From the cell containing the given text, extract its center point as [x, y] coordinate. 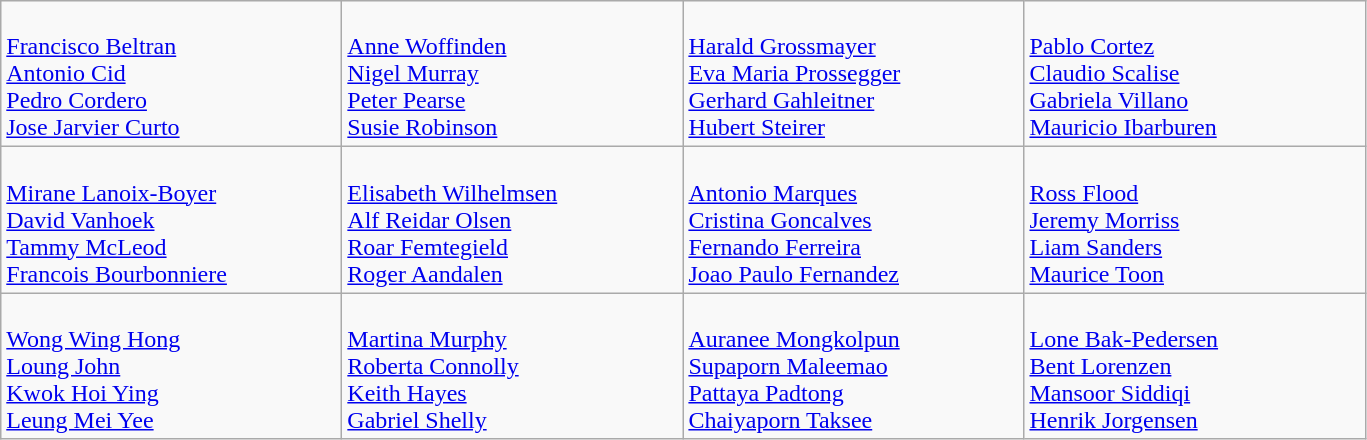
Wong Wing HongLoung JohnKwok Hoi YingLeung Mei Yee [172, 366]
Auranee MongkolpunSupaporn MaleemaoPattaya PadtongChaiyaporn Taksee [854, 366]
Anne WoffindenNigel MurrayPeter PearseSusie Robinson [512, 74]
Ross FloodJeremy MorrissLiam SandersMaurice Toon [1194, 220]
Harald GrossmayerEva Maria ProsseggerGerhard GahleitnerHubert Steirer [854, 74]
Elisabeth WilhelmsenAlf Reidar OlsenRoar FemtegieldRoger Aandalen [512, 220]
Martina MurphyRoberta ConnollyKeith HayesGabriel Shelly [512, 366]
Francisco BeltranAntonio CidPedro CorderoJose Jarvier Curto [172, 74]
Mirane Lanoix-BoyerDavid VanhoekTammy McLeodFrancois Bourbonniere [172, 220]
Lone Bak-PedersenBent LorenzenMansoor SiddiqiHenrik Jorgensen [1194, 366]
Pablo CortezClaudio ScaliseGabriela VillanoMauricio Ibarburen [1194, 74]
Antonio MarquesCristina GoncalvesFernando FerreiraJoao Paulo Fernandez [854, 220]
